Output the (x, y) coordinate of the center of the cell containing the given text.  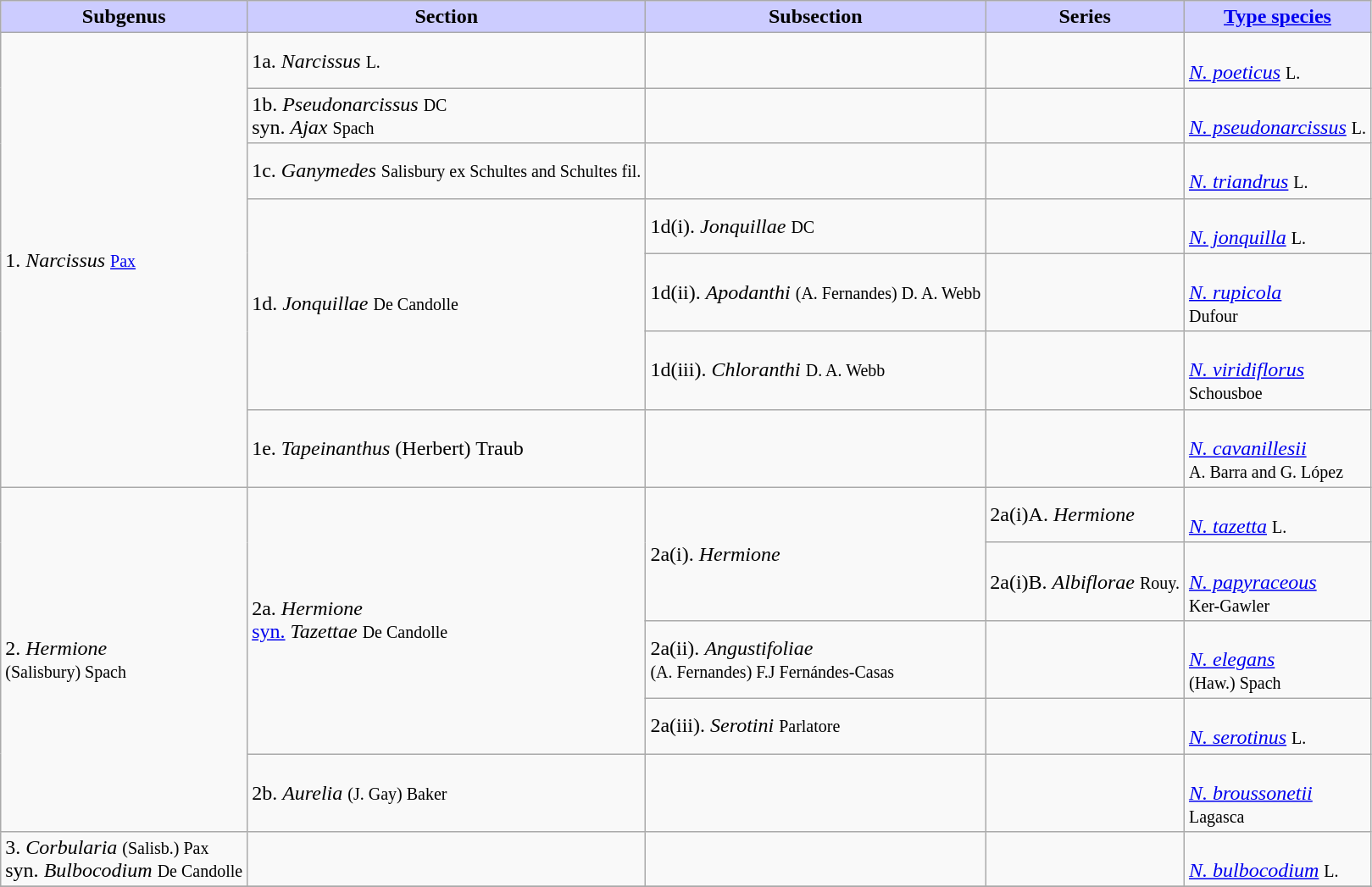
N. jonquilla L. (1277, 225)
Subgenus (124, 17)
N. broussonetii Lagasca (1277, 793)
N. tazetta L. (1277, 515)
1c. Ganymedes Salisbury ex Schultes and Schultes fil. (447, 171)
Section (447, 17)
1b. Pseudonarcissus DCsyn. Ajax Spach (447, 115)
1a. Narcissus L. (447, 61)
2. Hermione (Salisbury) Spach (124, 659)
N. triandrus L. (1277, 171)
1d(i). Jonquillae DC (815, 225)
N. viridiflorus Schousboe (1277, 370)
2a(ii). Angustifoliae (A. Fernandes) F.J Fernándes-Casas (815, 659)
N. serotinus L. (1277, 725)
N. pseudonarcissus L. (1277, 115)
Type species (1277, 17)
3. Corbularia (Salisb.) Paxsyn. Bulbocodium De Candolle (124, 859)
N. elegans (Haw.) Spach (1277, 659)
2a(i)B. Albiflorae Rouy. (1085, 581)
N. rupicola Dufour (1277, 292)
1e. Tapeinanthus (Herbert) Traub (447, 448)
1. Narcissus Pax (124, 260)
Subsection (815, 17)
1d(ii). Apodanthi (A. Fernandes) D. A. Webb (815, 292)
1d(iii). Chloranthi D. A. Webb (815, 370)
2a(i). Hermione (815, 554)
2a(i)A. Hermione (1085, 515)
N. poeticus L. (1277, 61)
2b. Aurelia (J. Gay) Baker (447, 793)
N. papyraceous Ker-Gawler (1277, 581)
N. bulbocodium L. (1277, 859)
1d. Jonquillae De Candolle (447, 303)
2a. Hermione syn. Tazettae De Candolle (447, 620)
Series (1085, 17)
N. cavanillesii A. Barra and G. López (1277, 448)
2a(iii). Serotini Parlatore (815, 725)
